Extract the [X, Y] coordinate from the center of the cell holding the provided text.  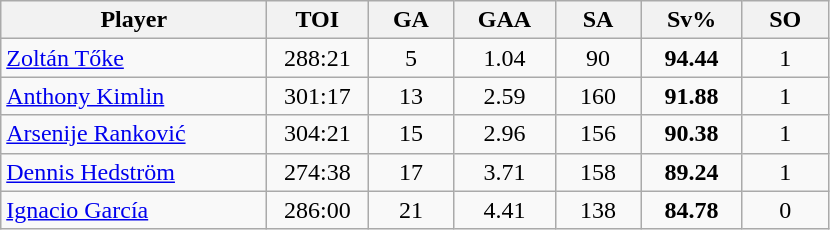
89.24 [692, 172]
90 [598, 58]
GAA [504, 20]
TOI [318, 20]
156 [598, 134]
2.96 [504, 134]
4.41 [504, 210]
3.71 [504, 172]
1.04 [504, 58]
5 [411, 58]
138 [598, 210]
90.38 [692, 134]
288:21 [318, 58]
84.78 [692, 210]
Dennis Hedström [134, 172]
91.88 [692, 96]
SA [598, 20]
274:38 [318, 172]
Ignacio García [134, 210]
Player [134, 20]
301:17 [318, 96]
286:00 [318, 210]
SO [785, 20]
304:21 [318, 134]
Sv% [692, 20]
2.59 [504, 96]
13 [411, 96]
158 [598, 172]
Zoltán Tőke [134, 58]
GA [411, 20]
160 [598, 96]
Arsenije Ranković [134, 134]
21 [411, 210]
17 [411, 172]
15 [411, 134]
Anthony Kimlin [134, 96]
0 [785, 210]
94.44 [692, 58]
